Locate the cell with the specified text and output its [x, y] center coordinate. 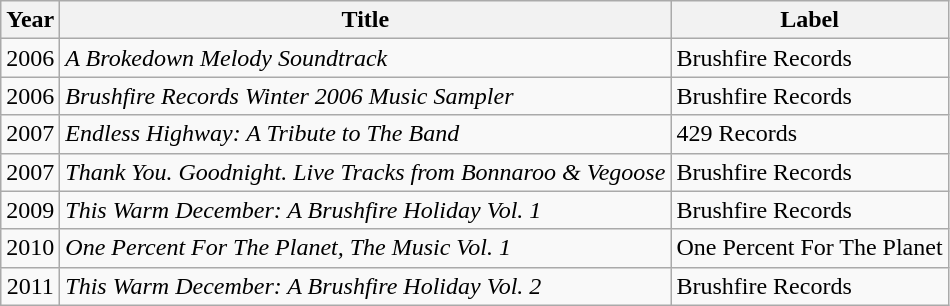
Title [366, 20]
A Brokedown Melody Soundtrack [366, 58]
This Warm December: A Brushfire Holiday Vol. 1 [366, 210]
2011 [30, 286]
2009 [30, 210]
This Warm December: A Brushfire Holiday Vol. 2 [366, 286]
429 Records [810, 134]
Label [810, 20]
Year [30, 20]
Brushfire Records Winter 2006 Music Sampler [366, 96]
Endless Highway: A Tribute to The Band [366, 134]
2010 [30, 248]
One Percent For The Planet, The Music Vol. 1 [366, 248]
One Percent For The Planet [810, 248]
Thank You. Goodnight. Live Tracks from Bonnaroo & Vegoose [366, 172]
